Search for the cell housing the specified text and yield its [x, y] center coordinate. 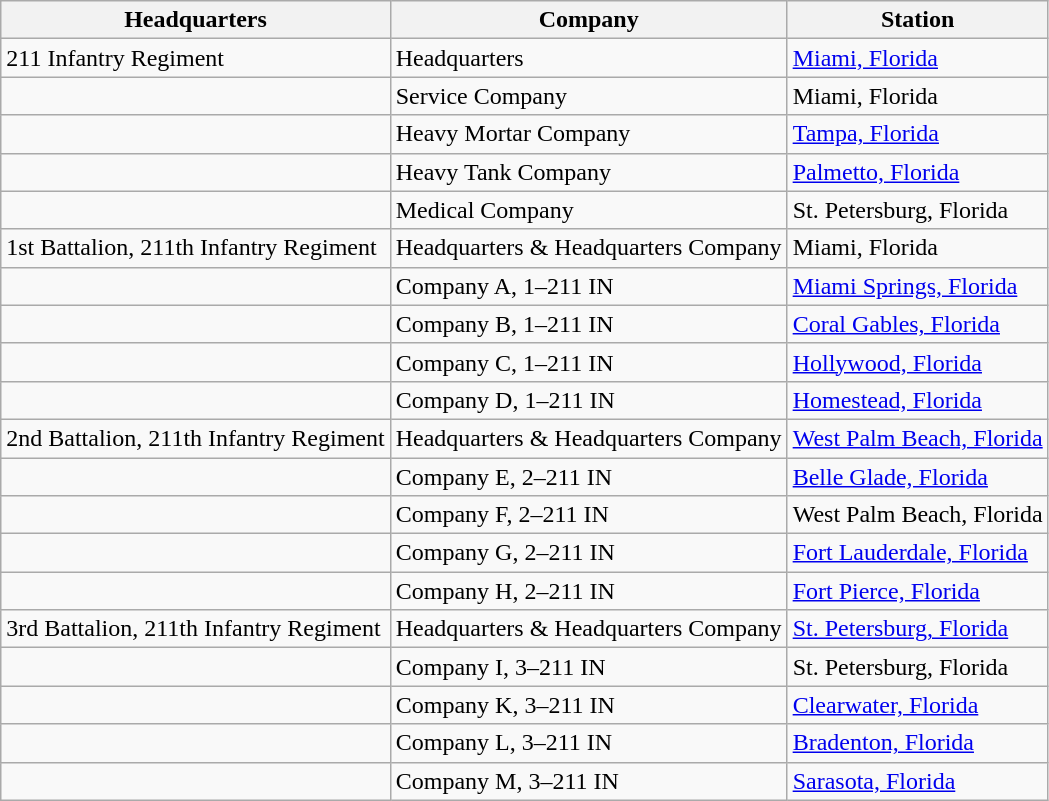
Medical Company [588, 210]
Palmetto, Florida [918, 172]
Clearwater, Florida [918, 705]
Company M, 3–211 IN [588, 781]
211 Infantry Regiment [196, 58]
Bradenton, Florida [918, 743]
Company E, 2–211 IN [588, 477]
Company H, 2–211 IN [588, 591]
Service Company [588, 96]
Heavy Tank Company [588, 172]
Company D, 1–211 IN [588, 400]
Company K, 3–211 IN [588, 705]
Company C, 1–211 IN [588, 362]
Company F, 2–211 IN [588, 515]
Company L, 3–211 IN [588, 743]
Station [918, 20]
Tampa, Florida [918, 134]
Coral Gables, Florida [918, 324]
Hollywood, Florida [918, 362]
Fort Lauderdale, Florida [918, 553]
Heavy Mortar Company [588, 134]
Fort Pierce, Florida [918, 591]
Company A, 1–211 IN [588, 286]
Company [588, 20]
Company G, 2–211 IN [588, 553]
Company I, 3–211 IN [588, 667]
Company B, 1–211 IN [588, 324]
3rd Battalion, 211th Infantry Regiment [196, 629]
Belle Glade, Florida [918, 477]
1st Battalion, 211th Infantry Regiment [196, 248]
Miami Springs, Florida [918, 286]
Sarasota, Florida [918, 781]
Homestead, Florida [918, 400]
2nd Battalion, 211th Infantry Regiment [196, 438]
